Locate the cell with the specified text and output its [x, y] center coordinate. 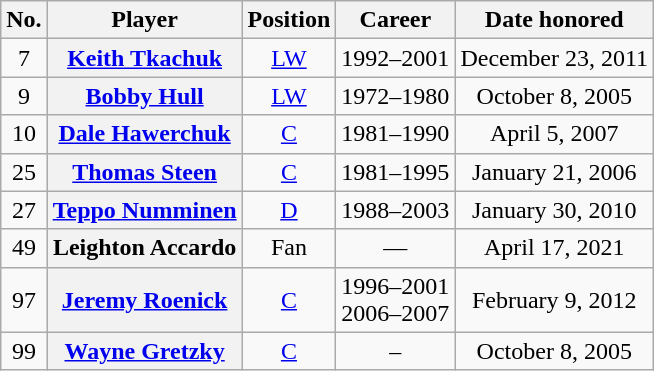
January 21, 2006 [554, 172]
January 30, 2010 [554, 210]
Fan [289, 248]
Thomas Steen [144, 172]
February 9, 2012 [554, 300]
December 23, 2011 [554, 58]
49 [24, 248]
27 [24, 210]
25 [24, 172]
Player [144, 20]
1981–1990 [396, 134]
— [396, 248]
7 [24, 58]
1992–2001 [396, 58]
Wayne Gretzky [144, 351]
1981–1995 [396, 172]
Dale Hawerchuk [144, 134]
– [396, 351]
Teppo Numminen [144, 210]
Leighton Accardo [144, 248]
9 [24, 96]
Position [289, 20]
Date honored [554, 20]
April 5, 2007 [554, 134]
Jeremy Roenick [144, 300]
D [289, 210]
1996–20012006–2007 [396, 300]
April 17, 2021 [554, 248]
Career [396, 20]
1972–1980 [396, 96]
No. [24, 20]
Bobby Hull [144, 96]
1988–2003 [396, 210]
Keith Tkachuk [144, 58]
97 [24, 300]
10 [24, 134]
99 [24, 351]
